Detect which cell encompasses the target text, then output its [X, Y] center coordinate. 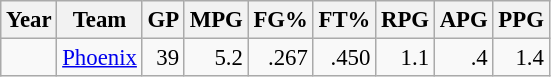
5.2 [216, 58]
APG [464, 20]
Team [100, 20]
.267 [280, 58]
Year [29, 20]
39 [163, 58]
Phoenix [100, 58]
RPG [406, 20]
FG% [280, 20]
PPG [521, 20]
FT% [344, 20]
1.1 [406, 58]
.450 [344, 58]
GP [163, 20]
1.4 [521, 58]
.4 [464, 58]
MPG [216, 20]
